From the cell containing the given text, extract its center point as (X, Y) coordinate. 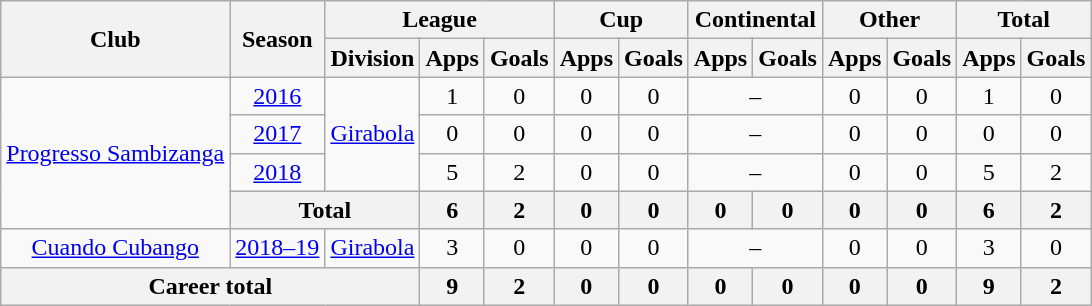
2017 (278, 134)
League (440, 20)
Cup (621, 20)
2018–19 (278, 248)
Club (116, 39)
Division (372, 58)
Cuando Cubango (116, 248)
Season (278, 39)
Career total (210, 286)
Other (889, 20)
2018 (278, 172)
2016 (278, 96)
Progresso Sambizanga (116, 153)
Continental (755, 20)
